For the text-containing cell, return its midpoint in (x, y) coordinate format. 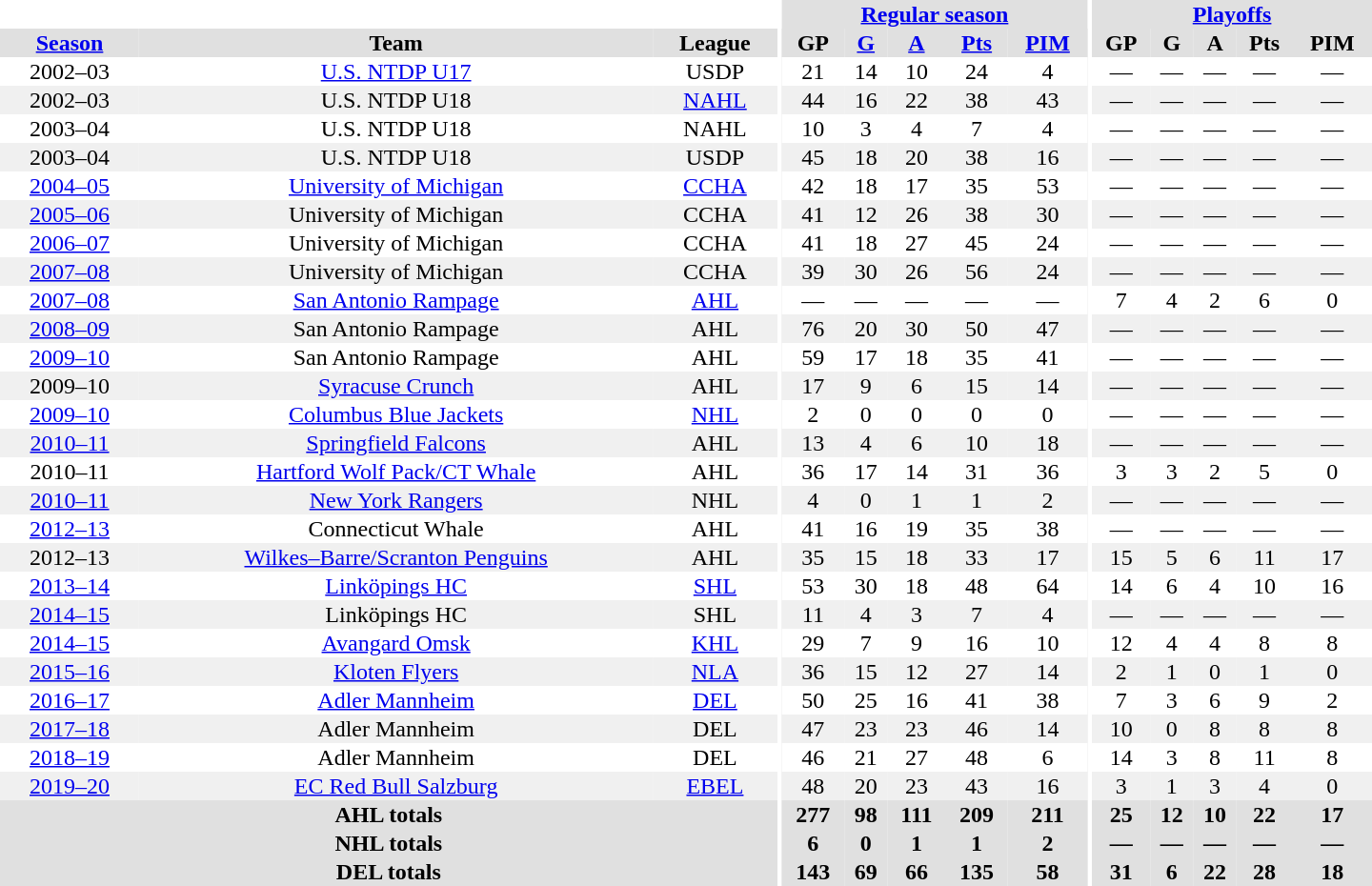
Hartford Wolf Pack/CT Whale (396, 472)
29 (814, 643)
EC Red Bull Salzburg (396, 786)
Season (70, 43)
64 (1048, 586)
Syracuse Crunch (396, 386)
2005–06 (70, 214)
Avangard Omsk (396, 643)
56 (976, 272)
Kloten Flyers (396, 672)
2015–16 (70, 672)
New York Rangers (396, 500)
58 (1048, 872)
U.S. NTDP U17 (396, 71)
111 (917, 815)
277 (814, 815)
KHL (715, 643)
59 (814, 357)
2019–20 (70, 786)
NLA (715, 672)
2008–09 (70, 329)
Regular season (936, 14)
2004–05 (70, 186)
2017–18 (70, 729)
League (715, 43)
135 (976, 872)
13 (814, 443)
44 (814, 100)
Connecticut Whale (396, 529)
2018–19 (70, 757)
143 (814, 872)
39 (814, 272)
Springfield Falcons (396, 443)
209 (976, 815)
Playoffs (1232, 14)
19 (917, 529)
Team (396, 43)
42 (814, 186)
2006–07 (70, 243)
Columbus Blue Jackets (396, 414)
Wilkes–Barre/Scranton Penguins (396, 557)
76 (814, 329)
69 (865, 872)
66 (917, 872)
2016–17 (70, 700)
AHL totals (389, 815)
NHL totals (389, 843)
EBEL (715, 786)
28 (1265, 872)
DEL totals (389, 872)
2013–14 (70, 586)
33 (976, 557)
98 (865, 815)
211 (1048, 815)
